Detect which cell encompasses the target text, then output its (X, Y) center coordinate. 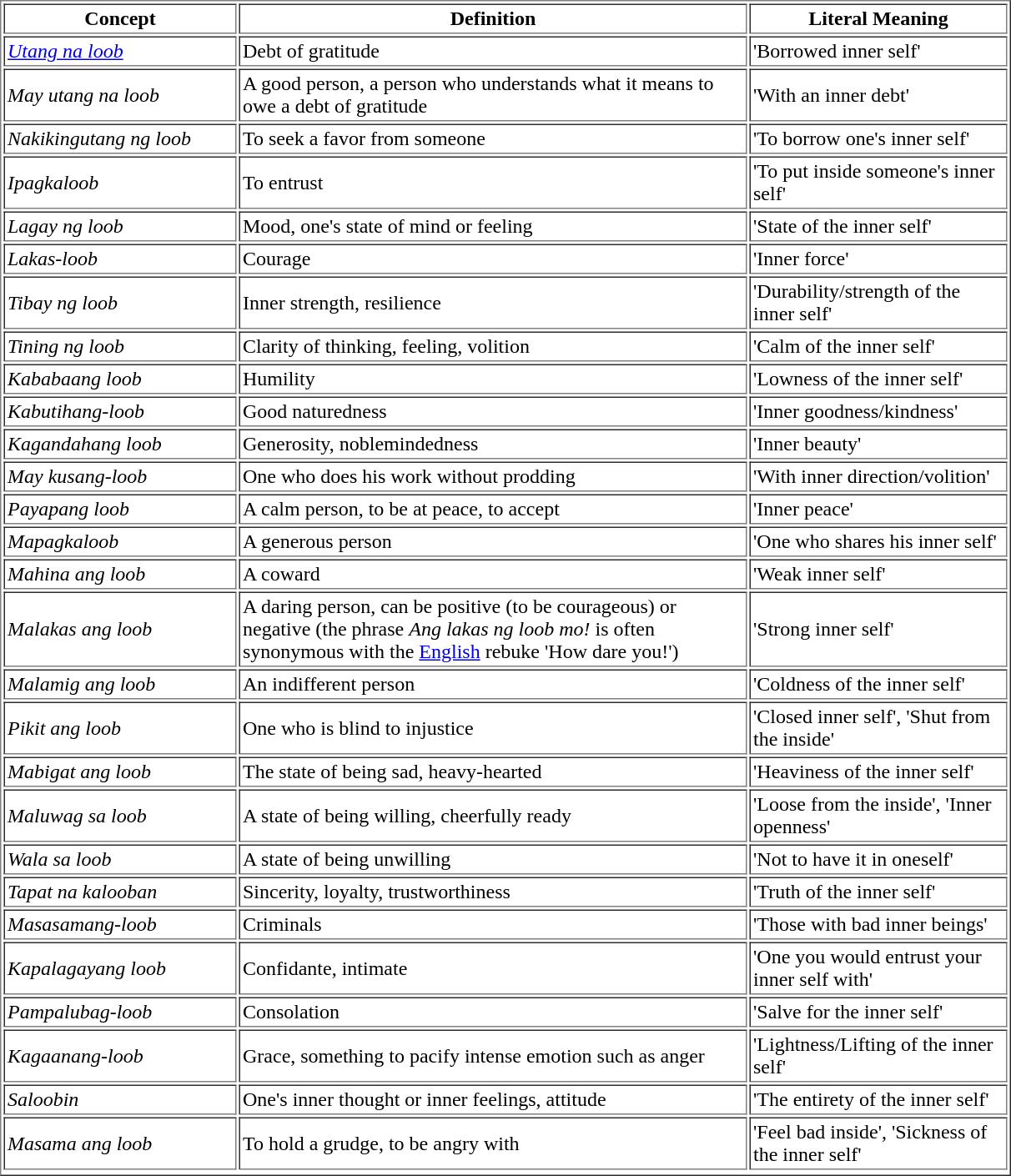
Sincerity, loyalty, trustworthiness (492, 892)
A generous person (492, 542)
Good naturedness (492, 412)
To seek a favor from someone (492, 138)
Criminals (492, 924)
Utang na loob (120, 52)
Ipagkaloob (120, 183)
Confidante, intimate (492, 969)
'Not to have it in oneself' (878, 859)
'The entirety of the inner self' (878, 1099)
Kababaang loob (120, 379)
'Inner goodness/kindness' (878, 412)
Grace, something to pacify intense emotion such as anger (492, 1056)
A coward (492, 574)
'Salve for the inner self' (878, 1013)
Masama ang loob (120, 1144)
'Loose from the inside', 'Inner openness' (878, 816)
Inner strength, resilience (492, 304)
May kusang-loob (120, 477)
'One who shares his inner self' (878, 542)
'Borrowed inner self' (878, 52)
'Calm of the inner self' (878, 347)
Lakas-loob (120, 259)
'Feel bad inside', 'Sickness of the inner self' (878, 1144)
Maluwag sa loob (120, 816)
Mabigat ang loob (120, 772)
Malakas ang loob (120, 630)
To hold a grudge, to be angry with (492, 1144)
'Lowness of the inner self' (878, 379)
'One you would entrust your inner self with' (878, 969)
Wala sa loob (120, 859)
Tining ng loob (120, 347)
'Inner peace' (878, 509)
Tibay ng loob (120, 304)
'Durability/strength of the inner self' (878, 304)
Lagay ng loob (120, 227)
'Inner beauty' (878, 444)
'Those with bad inner beings' (878, 924)
Pikit ang loob (120, 729)
'To put inside someone's inner self' (878, 183)
Courage (492, 259)
One who does his work without prodding (492, 477)
May utang na loob (120, 95)
Pampalubag-loob (120, 1013)
To entrust (492, 183)
Definition (492, 18)
Kagaanang-loob (120, 1056)
Saloobin (120, 1099)
'Heaviness of the inner self' (878, 772)
'Inner force' (878, 259)
Mood, one's state of mind or feeling (492, 227)
'With inner direction/volition' (878, 477)
Nakikingutang ng loob (120, 138)
Kagandahang loob (120, 444)
An indifferent person (492, 684)
Debt of gratitude (492, 52)
'To borrow one's inner self' (878, 138)
Malamig ang loob (120, 684)
A state of being unwilling (492, 859)
Mahina ang loob (120, 574)
Humility (492, 379)
A calm person, to be at peace, to accept (492, 509)
'Closed inner self', 'Shut from the inside' (878, 729)
Kapalagayang loob (120, 969)
'Weak inner self' (878, 574)
Consolation (492, 1013)
One's inner thought or inner feelings, attitude (492, 1099)
Clarity of thinking, feeling, volition (492, 347)
A good person, a person who understands what it means to owe a debt of gratitude (492, 95)
'With an inner debt' (878, 95)
'State of the inner self' (878, 227)
'Lightness/Lifting of the inner self' (878, 1056)
The state of being sad, heavy-hearted (492, 772)
A state of being willing, cheerfully ready (492, 816)
'Truth of the inner self' (878, 892)
Literal Meaning (878, 18)
Mapagkaloob (120, 542)
Masasamang-loob (120, 924)
One who is blind to injustice (492, 729)
Payapang loob (120, 509)
Generosity, noblemindedness (492, 444)
'Strong inner self' (878, 630)
Tapat na kalooban (120, 892)
Kabutihang-loob (120, 412)
'Coldness of the inner self' (878, 684)
Concept (120, 18)
